Return the (X, Y) coordinate for the center point of the cell that contains the specified text.  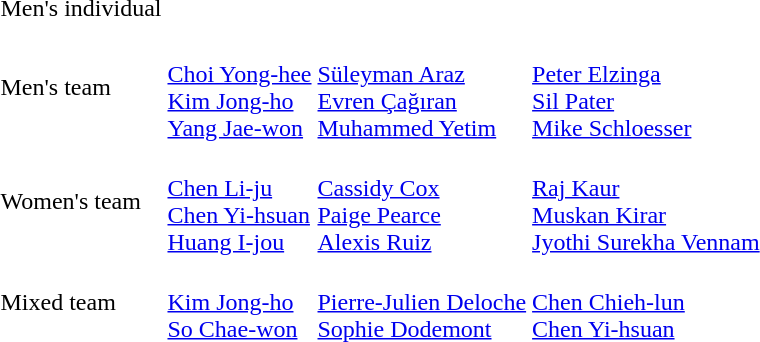
Chen Li-ju Chen Yi-hsuan Huang I-jou (240, 202)
Choi Yong-hee Kim Jong-ho Yang Jae-won (240, 88)
Süleyman Araz Evren Çağıran Muhammed Yetim (422, 88)
Cassidy Cox Paige Pearce Alexis Ruiz (422, 202)
